Find where the given text appears and provide that cell's center as (x, y) coordinate. 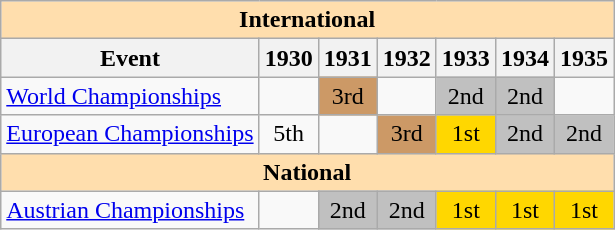
1935 (584, 58)
World Championships (130, 96)
1932 (406, 58)
1933 (466, 58)
International (308, 20)
1934 (524, 58)
National (308, 172)
5th (288, 134)
Austrian Championships (130, 210)
European Championships (130, 134)
1930 (288, 58)
Event (130, 58)
1931 (348, 58)
